Search for the cell housing the specified text and yield its (x, y) center coordinate. 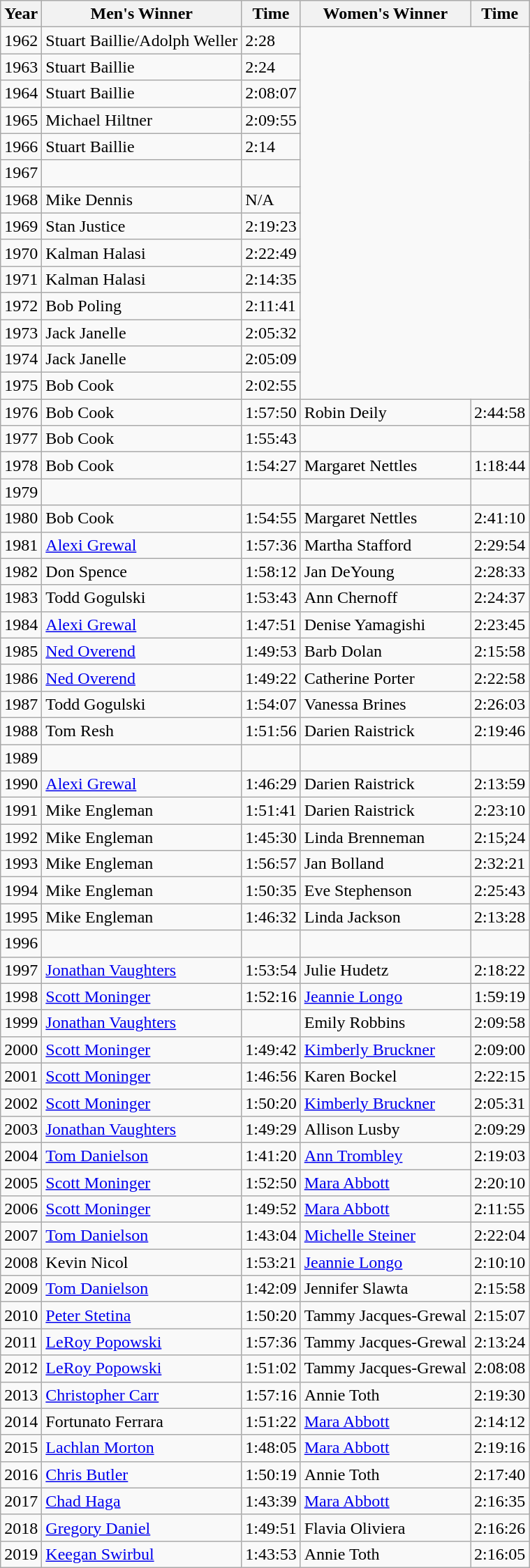
1994 (21, 890)
2:19:16 (500, 1448)
2:14 (271, 147)
2014 (21, 1421)
2:15;24 (500, 837)
1965 (21, 120)
2009 (21, 1289)
1971 (21, 279)
2:25:43 (500, 890)
Martha Stafford (385, 545)
2:19:03 (500, 1156)
1990 (21, 784)
2:09:58 (500, 1023)
1:57:50 (271, 412)
Julie Hudetz (385, 970)
1968 (21, 200)
1975 (21, 386)
1964 (21, 94)
1974 (21, 359)
1:55:43 (271, 439)
1978 (21, 465)
Tom Resh (142, 731)
1973 (21, 333)
2:18:22 (500, 970)
2:28:33 (500, 572)
Barb Dolan (385, 651)
Kevin Nicol (142, 1262)
1983 (21, 598)
Fortunato Ferrara (142, 1421)
Lachlan Morton (142, 1448)
1967 (21, 173)
Don Spence (142, 572)
2004 (21, 1156)
1:48:05 (271, 1448)
2:10:10 (500, 1262)
Robin Deily (385, 412)
1:49:29 (271, 1129)
2:28 (271, 40)
1:52:50 (271, 1183)
2:19:46 (500, 731)
2:02:55 (271, 386)
1988 (21, 731)
1984 (21, 625)
1:54:27 (271, 465)
1:53:21 (271, 1262)
Stuart Baillie/Adolph Weller (142, 40)
2:41:10 (500, 518)
2:09:29 (500, 1129)
Michael Hiltner (142, 120)
Catherine Porter (385, 678)
2:13:59 (500, 784)
1966 (21, 147)
1:51:02 (271, 1368)
1:49:53 (271, 651)
Bob Poling (142, 306)
1977 (21, 439)
1:43:04 (271, 1236)
1:49:51 (271, 1528)
1993 (21, 864)
Ann Trombley (385, 1156)
Vanessa Brines (385, 704)
1:58:12 (271, 572)
2:09:55 (271, 120)
1:59:19 (500, 996)
1:43:53 (271, 1554)
1:51:41 (271, 811)
2:09:00 (500, 1050)
Jennifer Slawta (385, 1289)
2013 (21, 1395)
2:22:49 (271, 253)
2011 (21, 1342)
1:52:16 (271, 996)
Gregory Daniel (142, 1528)
2:15:07 (500, 1315)
2006 (21, 1209)
1:54:55 (271, 518)
2015 (21, 1448)
Ann Chernoff (385, 598)
1992 (21, 837)
Karen Bockel (385, 1076)
2016 (21, 1474)
1997 (21, 970)
Flavia Oliviera (385, 1528)
Eve Stephenson (385, 890)
1980 (21, 518)
Men's Winner (142, 14)
Christopher Carr (142, 1395)
1:50:35 (271, 890)
1:54:07 (271, 704)
1:46:29 (271, 784)
1999 (21, 1023)
1:18:44 (500, 465)
2003 (21, 1129)
2:05:09 (271, 359)
2:24 (271, 67)
2:22:04 (500, 1236)
2:19:23 (271, 226)
2001 (21, 1076)
Keegan Swirbul (142, 1554)
2:23:10 (500, 811)
2:19:30 (500, 1395)
2:14:35 (271, 279)
1:46:56 (271, 1076)
1989 (21, 757)
Allison Lusby (385, 1129)
1:51:22 (271, 1421)
Peter Stetina (142, 1315)
1962 (21, 40)
1:45:30 (271, 837)
1970 (21, 253)
2008 (21, 1262)
2:11:41 (271, 306)
2:13:24 (500, 1342)
2010 (21, 1315)
1:53:54 (271, 970)
Mike Dennis (142, 200)
Michelle Steiner (385, 1236)
1:42:09 (271, 1289)
1998 (21, 996)
1:49:52 (271, 1209)
2:08:08 (500, 1368)
1:50:19 (271, 1474)
2:05:32 (271, 333)
1987 (21, 704)
2017 (21, 1501)
1985 (21, 651)
Emily Robbins (385, 1023)
2:44:58 (500, 412)
2:29:54 (500, 545)
2:13:28 (500, 917)
2:32:21 (500, 864)
1972 (21, 306)
1963 (21, 67)
2:16:26 (500, 1528)
2:26:03 (500, 704)
2012 (21, 1368)
1:51:56 (271, 731)
Women's Winner (385, 14)
1:41:20 (271, 1156)
1981 (21, 545)
2:11:55 (500, 1209)
2:14:12 (500, 1421)
Jan DeYoung (385, 572)
2:16:35 (500, 1501)
1:56:57 (271, 864)
2:20:10 (500, 1183)
Linda Jackson (385, 917)
2002 (21, 1103)
2018 (21, 1528)
Chad Haga (142, 1501)
1:57:16 (271, 1395)
1986 (21, 678)
2019 (21, 1554)
N/A (271, 200)
1:49:42 (271, 1050)
1996 (21, 943)
1:46:32 (271, 917)
2:16:05 (500, 1554)
1976 (21, 412)
1:49:22 (271, 678)
1995 (21, 917)
1:43:39 (271, 1501)
1991 (21, 811)
1:47:51 (271, 625)
Linda Brenneman (385, 837)
2007 (21, 1236)
2:22:58 (500, 678)
Stan Justice (142, 226)
1982 (21, 572)
2:17:40 (500, 1474)
2:22:15 (500, 1076)
2000 (21, 1050)
Chris Butler (142, 1474)
2:08:07 (271, 94)
1:53:43 (271, 598)
2005 (21, 1183)
2:23:45 (500, 625)
Denise Yamagishi (385, 625)
2:24:37 (500, 598)
1979 (21, 492)
2:05:31 (500, 1103)
Year (21, 14)
Jan Bolland (385, 864)
1969 (21, 226)
